Identify which cell holds the provided text, then report its (X, Y) central coordinate. 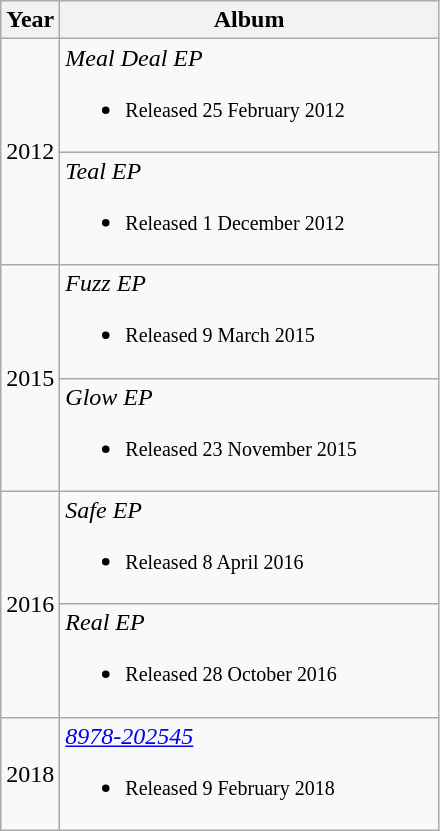
8978-202545Released 9 February 2018 (250, 774)
Teal EPReleased 1 December 2012 (250, 208)
Glow EPReleased 23 November 2015 (250, 434)
2016 (30, 604)
Year (30, 20)
2015 (30, 378)
2012 (30, 152)
Safe EPReleased 8 April 2016 (250, 548)
Album (250, 20)
Real EPReleased 28 October 2016 (250, 660)
2018 (30, 774)
Fuzz EPReleased 9 March 2015 (250, 322)
Meal Deal EPReleased 25 February 2012 (250, 96)
